Provide the [x, y] coordinate of the cell's center where the given text is located.  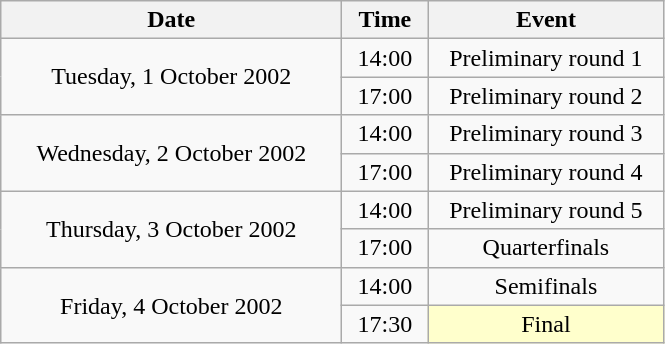
Preliminary round 2 [546, 96]
Preliminary round 4 [546, 172]
Preliminary round 3 [546, 134]
Semifinals [546, 286]
Wednesday, 2 October 2002 [172, 153]
Event [546, 20]
17:30 [385, 324]
Time [385, 20]
Final [546, 324]
Preliminary round 5 [546, 210]
Friday, 4 October 2002 [172, 305]
Thursday, 3 October 2002 [172, 229]
Preliminary round 1 [546, 58]
Date [172, 20]
Quarterfinals [546, 248]
Tuesday, 1 October 2002 [172, 77]
